Detect which cell encompasses the target text, then output its [X, Y] center coordinate. 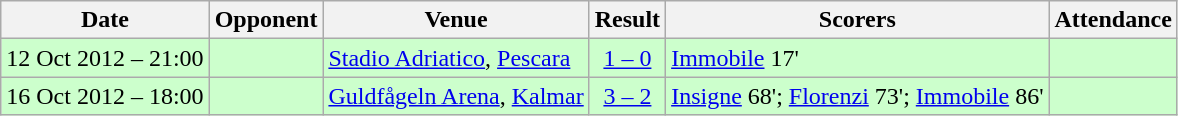
Stadio Adriatico, Pescara [456, 58]
3 – 2 [627, 96]
Immobile 17' [858, 58]
Insigne 68'; Florenzi 73'; Immobile 86' [858, 96]
Result [627, 20]
Scorers [858, 20]
Date [105, 20]
16 Oct 2012 – 18:00 [105, 96]
12 Oct 2012 – 21:00 [105, 58]
Venue [456, 20]
Guldfågeln Arena, Kalmar [456, 96]
1 – 0 [627, 58]
Opponent [266, 20]
Attendance [1113, 20]
